Pinpoint the cell where the given text exists, returning its [X, Y] midpoint coordinate. 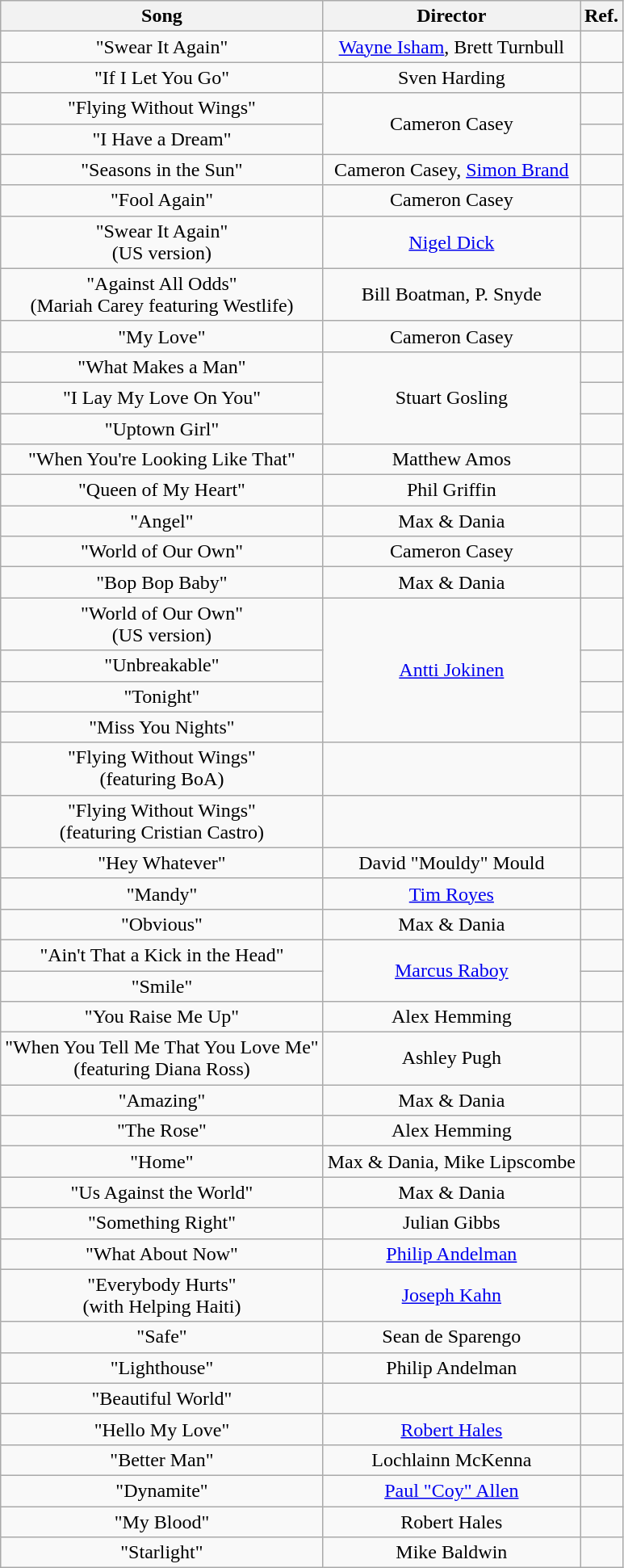
Director [451, 16]
"When You Tell Me That You Love Me"(featuring Diana Ross) [161, 1058]
"Dynamite" [161, 1490]
"If I Let You Go" [161, 78]
Song [161, 16]
"Seasons in the Sun" [161, 170]
"Hey Whatever" [161, 863]
Paul "Coy" Allen [451, 1490]
"Uptown Girl" [161, 429]
Ashley Pugh [451, 1058]
Matthew Amos [451, 460]
Tim Royes [451, 893]
Stuart Gosling [451, 397]
"Bop Bop Baby" [161, 582]
"Flying Without Wings" [161, 108]
"Something Right" [161, 1223]
"Swear It Again" [161, 47]
Antti Jokinen [451, 670]
"Angel" [161, 521]
Sven Harding [451, 78]
"What About Now" [161, 1254]
"I Lay My Love On You" [161, 397]
Ref. [601, 16]
"I Have a Dream" [161, 139]
"When You're Looking Like That" [161, 460]
"The Rose" [161, 1131]
"Queen of My Heart" [161, 490]
David "Mouldy" Mould [451, 863]
"Fool Again" [161, 200]
"Against All Odds"(Mariah Carey featuring Westlife) [161, 294]
"Lighthouse" [161, 1368]
"World of Our Own"(US version) [161, 624]
"Flying Without Wings"(featuring Cristian Castro) [161, 821]
Joseph Kahn [451, 1296]
Nigel Dick [451, 242]
"Hello My Love" [161, 1429]
Phil Griffin [451, 490]
Julian Gibbs [451, 1223]
"Beautiful World" [161, 1398]
Mike Baldwin [451, 1553]
Lochlainn McKenna [451, 1460]
Wayne Isham, Brett Turnbull [451, 47]
"Mandy" [161, 893]
Sean de Sparengo [451, 1337]
"My Blood" [161, 1521]
"Miss You Nights" [161, 727]
"Safe" [161, 1337]
"Obvious" [161, 924]
"My Love" [161, 336]
"Unbreakable" [161, 666]
"Everybody Hurts"(with Helping Haiti) [161, 1296]
"Ain't That a Kick in the Head" [161, 955]
Max & Dania, Mike Lipscombe [451, 1162]
"Us Against the World" [161, 1192]
"Flying Without Wings"(featuring BoA) [161, 769]
Cameron Casey, Simon Brand [451, 170]
"Swear It Again"(US version) [161, 242]
"You Raise Me Up" [161, 1017]
Bill Boatman, P. Snyde [451, 294]
"Tonight" [161, 696]
"World of Our Own" [161, 552]
"Starlight" [161, 1553]
"Home" [161, 1162]
"Amazing" [161, 1100]
"Smile" [161, 986]
"What Makes a Man" [161, 367]
Marcus Raboy [451, 970]
"Better Man" [161, 1460]
